Locate the cell with the specified text and output its (x, y) center coordinate. 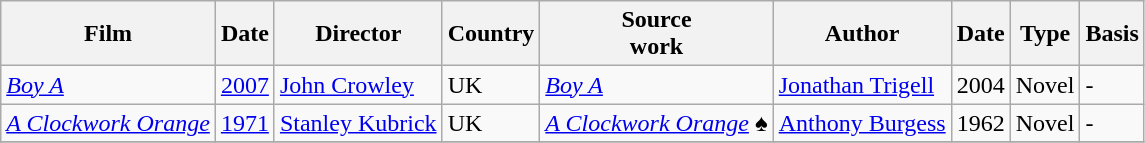
Basis (1112, 34)
A Clockwork Orange (108, 123)
Author (862, 34)
Type (1045, 34)
2004 (980, 85)
A Clockwork Orange ♠ (656, 123)
Jonathan Trigell (862, 85)
John Crowley (358, 85)
Director (358, 34)
Country (491, 34)
2007 (244, 85)
Anthony Burgess (862, 123)
Film (108, 34)
1971 (244, 123)
1962 (980, 123)
Stanley Kubrick (358, 123)
Sourcework (656, 34)
